Return [x, y] of the center of cell containing provided text 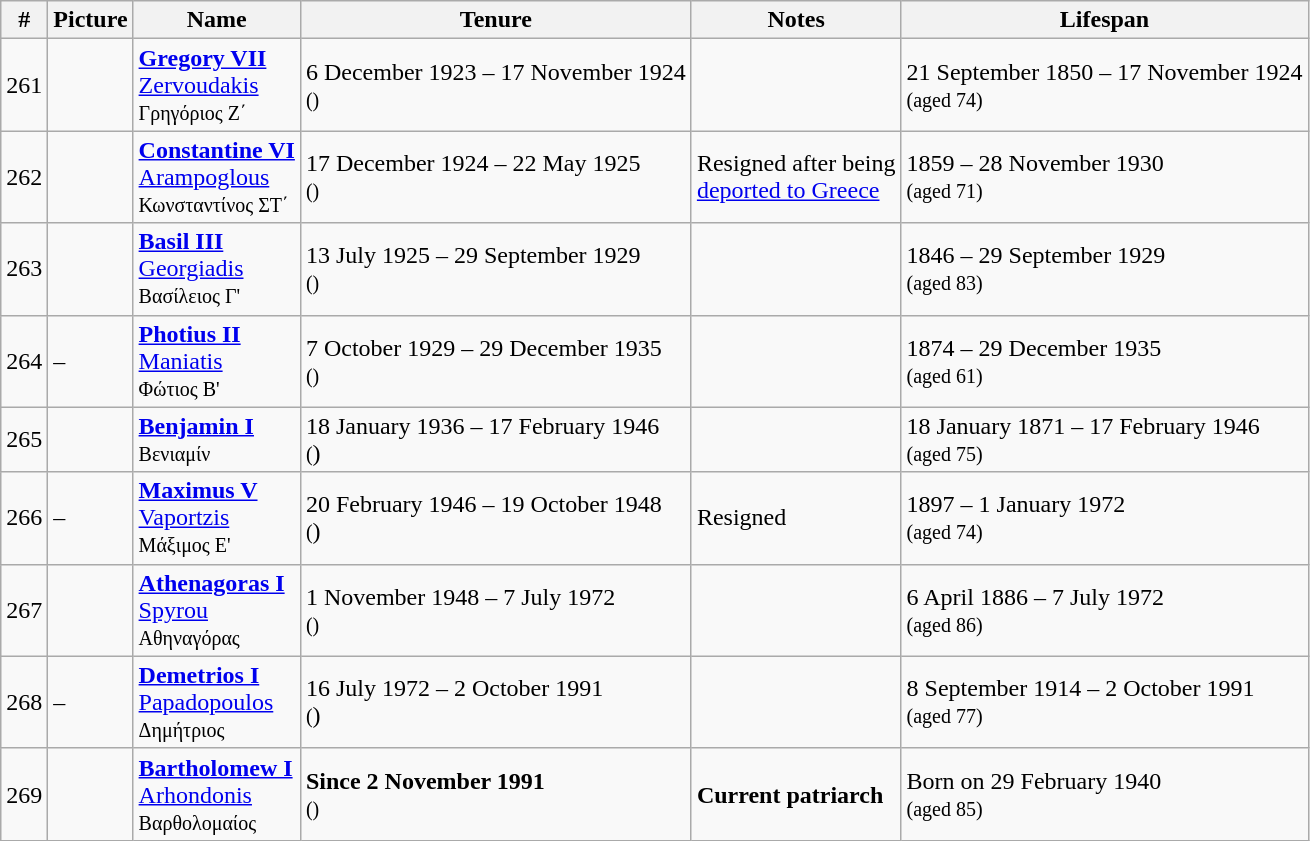
17 December 1924 – 22 May 1925() [496, 177]
18 January 1936 – 17 February 1946() [496, 440]
Tenure [496, 20]
6 December 1923 – 17 November 1924() [496, 85]
Photius IIManiatisΦώτιος Β' [216, 361]
8 September 1914 – 2 October 1991(aged 77) [1104, 702]
Current patriarch [796, 794]
261 [24, 85]
1897 – 1 January 1972(aged 74) [1104, 518]
266 [24, 518]
Gregory VIIZervoudakisΓρηγόριος Ζ΄ [216, 85]
Bartholomew IArhondonisΒαρθολομαίος [216, 794]
Born on 29 February 1940(aged 85) [1104, 794]
Benjamin IΒενιαμίν [216, 440]
# [24, 20]
6 April 1886 – 7 July 1972(aged 86) [1104, 610]
263 [24, 269]
18 January 1871 – 17 February 1946(aged 75) [1104, 440]
7 October 1929 – 29 December 1935() [496, 361]
Since 2 November 1991() [496, 794]
Basil IIIGeorgiadisΒασίλειος Γ' [216, 269]
268 [24, 702]
264 [24, 361]
Name [216, 20]
Maximus VVaportzisΜάξιμος Ε' [216, 518]
20 February 1946 – 19 October 1948() [496, 518]
Notes [796, 20]
1846 – 29 September 1929(aged 83) [1104, 269]
Demetrios IPapadopoulosΔημήτριος [216, 702]
267 [24, 610]
262 [24, 177]
Resigned [796, 518]
Constantine VIArampoglousΚωνσταντίνος ΣΤ΄ [216, 177]
1874 – 29 December 1935(aged 61) [1104, 361]
Resigned after beingdeported to Greece [796, 177]
21 September 1850 – 17 November 1924(aged 74) [1104, 85]
265 [24, 440]
16 July 1972 – 2 October 1991() [496, 702]
1859 – 28 November 1930(aged 71) [1104, 177]
269 [24, 794]
Picture [90, 20]
13 July 1925 – 29 September 1929() [496, 269]
1 November 1948 – 7 July 1972() [496, 610]
Lifespan [1104, 20]
Athenagoras ISpyrouΑθηναγόρας [216, 610]
